Return the [X, Y] coordinate for the center point of the cell that contains the specified text.  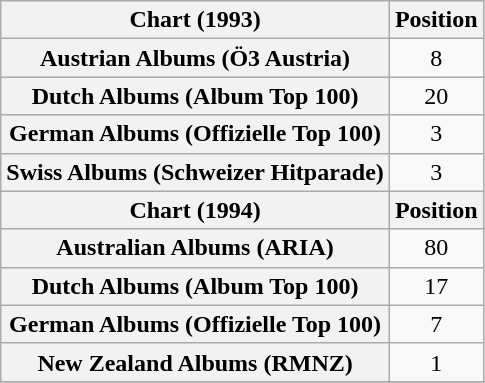
Austrian Albums (Ö3 Austria) [196, 58]
Chart (1993) [196, 20]
80 [436, 248]
8 [436, 58]
Swiss Albums (Schweizer Hitparade) [196, 172]
New Zealand Albums (RMNZ) [196, 362]
7 [436, 324]
Australian Albums (ARIA) [196, 248]
20 [436, 96]
1 [436, 362]
Chart (1994) [196, 210]
17 [436, 286]
